Scan for the cell matching the given text and deliver its (x, y) coordinate at center. 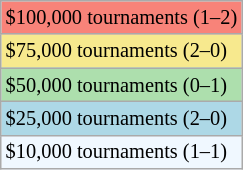
$10,000 tournaments (1–1) (122, 152)
$25,000 tournaments (2–0) (122, 118)
$50,000 tournaments (0–1) (122, 85)
$75,000 tournaments (2–0) (122, 51)
$100,000 tournaments (1–2) (122, 17)
